Extract the (x, y) coordinate from the center of the cell holding the provided text.  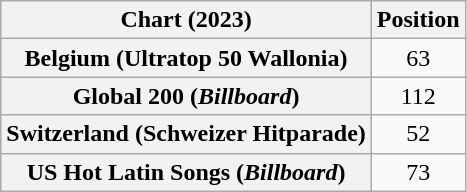
Switzerland (Schweizer Hitparade) (186, 134)
Position (418, 20)
Chart (2023) (186, 20)
US Hot Latin Songs (Billboard) (186, 172)
Global 200 (Billboard) (186, 96)
73 (418, 172)
52 (418, 134)
112 (418, 96)
63 (418, 58)
Belgium (Ultratop 50 Wallonia) (186, 58)
